Capture the cell that displays the provided text and extract its (X, Y) central coordinate. 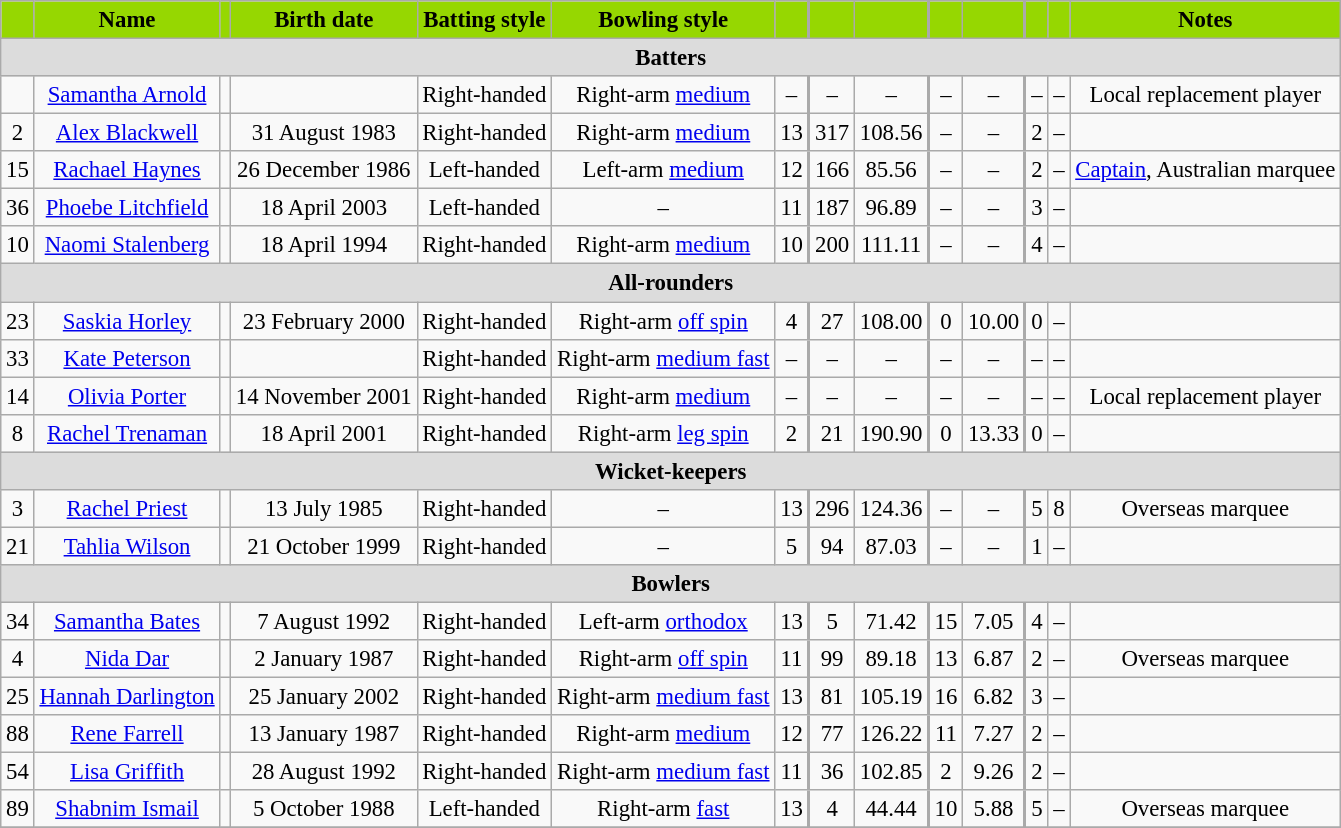
187 (832, 208)
Captain, Australian marquee (1206, 170)
14 (18, 396)
18 April 2003 (324, 208)
Rachel Priest (127, 509)
Phoebe Litchfield (127, 208)
Lisa Griffith (127, 772)
16 (945, 697)
126.22 (891, 734)
2 January 1987 (324, 659)
Olivia Porter (127, 396)
5 October 1988 (324, 809)
Kate Peterson (127, 358)
Name (127, 20)
7 August 1992 (324, 621)
Left-arm medium (664, 170)
Tahlia Wilson (127, 546)
96.89 (891, 208)
102.85 (891, 772)
111.11 (891, 245)
27 (832, 321)
23 (18, 321)
Birth date (324, 20)
77 (832, 734)
99 (832, 659)
6.82 (994, 697)
Notes (1206, 20)
5.88 (994, 809)
Batters (671, 58)
Rachael Haynes (127, 170)
33 (18, 358)
13 January 1987 (324, 734)
All-rounders (671, 283)
Nida Dar (127, 659)
18 April 2001 (324, 433)
18 April 1994 (324, 245)
166 (832, 170)
6.87 (994, 659)
31 August 1983 (324, 133)
7.27 (994, 734)
89.18 (891, 659)
26 December 1986 (324, 170)
Rachel Trenaman (127, 433)
Hannah Darlington (127, 697)
85.56 (891, 170)
296 (832, 509)
54 (18, 772)
21 October 1999 (324, 546)
317 (832, 133)
124.36 (891, 509)
Right-arm fast (664, 809)
108.00 (891, 321)
28 August 1992 (324, 772)
Left-arm orthodox (664, 621)
10.00 (994, 321)
200 (832, 245)
Alex Blackwell (127, 133)
Shabnim Ismail (127, 809)
25 (18, 697)
1 (1036, 546)
Samantha Bates (127, 621)
Bowlers (671, 584)
44.44 (891, 809)
Batting style (484, 20)
71.42 (891, 621)
14 November 2001 (324, 396)
89 (18, 809)
Right-arm leg spin (664, 433)
105.19 (891, 697)
Wicket-keepers (671, 471)
34 (18, 621)
7.05 (994, 621)
13.33 (994, 433)
13 July 1985 (324, 509)
94 (832, 546)
108.56 (891, 133)
25 January 2002 (324, 697)
Rene Farrell (127, 734)
81 (832, 697)
Naomi Stalenberg (127, 245)
23 February 2000 (324, 321)
Samantha Arnold (127, 95)
88 (18, 734)
9.26 (994, 772)
87.03 (891, 546)
Bowling style (664, 20)
Saskia Horley (127, 321)
190.90 (891, 433)
